Locate the cell with the specified text and output its (X, Y) center coordinate. 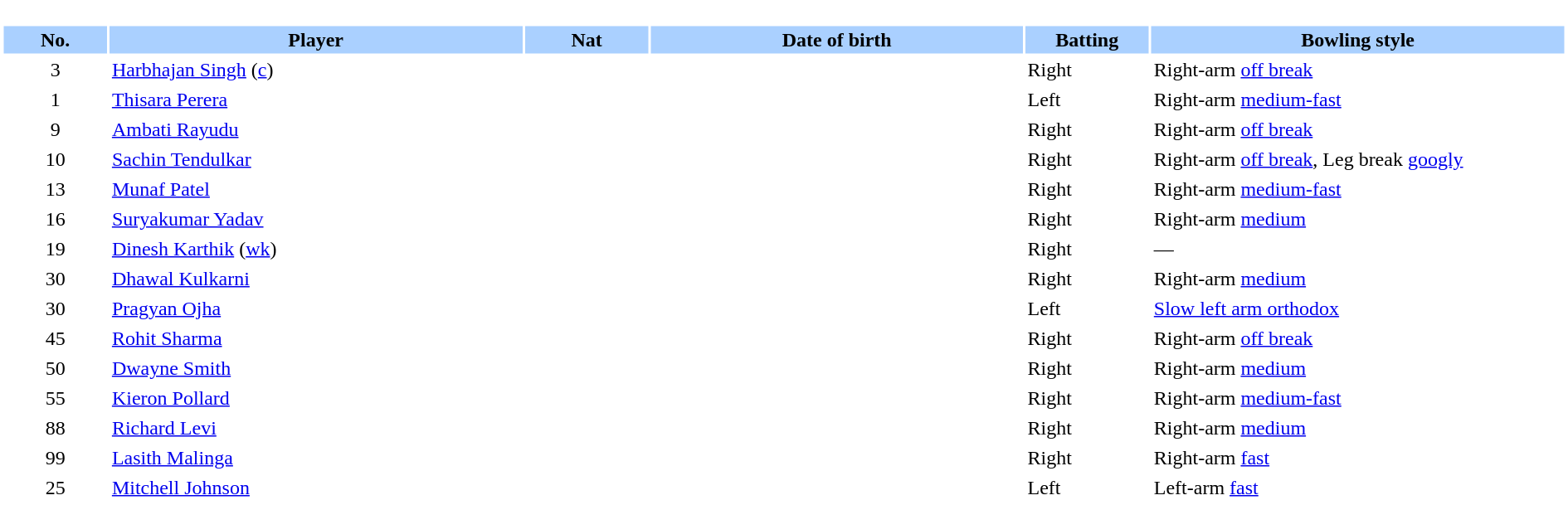
No. (55, 40)
Player (316, 40)
9 (55, 129)
Right-arm fast (1358, 458)
Suryakumar Yadav (316, 219)
Lasith Malinga (316, 458)
3 (55, 70)
Batting (1087, 40)
Dwayne Smith (316, 368)
19 (55, 249)
Thisara Perera (316, 100)
Kieron Pollard (316, 398)
13 (55, 189)
Bowling style (1358, 40)
Sachin Tendulkar (316, 159)
Left-arm fast (1358, 488)
Mitchell Johnson (316, 488)
Right-arm off break, Leg break googly (1358, 159)
1 (55, 100)
Date of birth (837, 40)
— (1358, 249)
88 (55, 428)
Ambati Rayudu (316, 129)
16 (55, 219)
Harbhajan Singh (c) (316, 70)
Rohit Sharma (316, 338)
Dinesh Karthik (wk) (316, 249)
99 (55, 458)
Richard Levi (316, 428)
55 (55, 398)
25 (55, 488)
Slow left arm orthodox (1358, 308)
50 (55, 368)
45 (55, 338)
Dhawal Kulkarni (316, 279)
Munaf Patel (316, 189)
10 (55, 159)
Nat (586, 40)
Pragyan Ojha (316, 308)
